Capture the cell that displays the provided text and extract its [x, y] central coordinate. 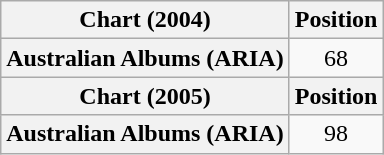
68 [336, 58]
98 [336, 134]
Chart (2004) [145, 20]
Chart (2005) [145, 96]
